Identify which cell holds the provided text, then report its [x, y] central coordinate. 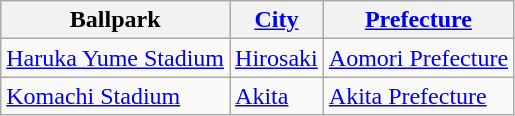
Komachi Stadium [116, 96]
Akita Prefecture [418, 96]
City [277, 20]
Haruka Yume Stadium [116, 58]
Ballpark [116, 20]
Akita [277, 96]
Hirosaki [277, 58]
Aomori Prefecture [418, 58]
Prefecture [418, 20]
